Locate the cell with the specified text and output its (x, y) center coordinate. 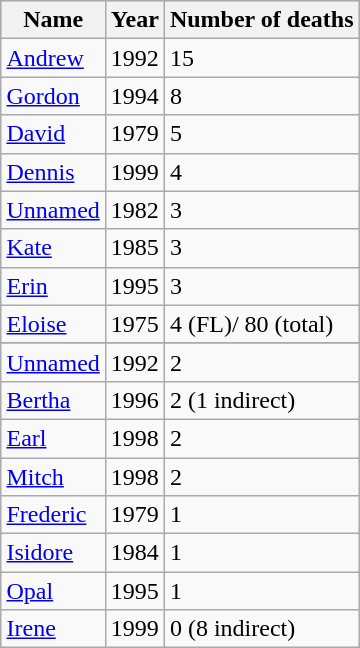
Name (53, 20)
Year (134, 20)
Frederic (53, 515)
David (53, 134)
1994 (134, 96)
Irene (53, 629)
15 (262, 58)
1985 (134, 248)
Dennis (53, 172)
Opal (53, 591)
2 (1 indirect) (262, 400)
0 (8 indirect) (262, 629)
5 (262, 134)
4 (FL)/ 80 (total) (262, 324)
Mitch (53, 477)
Kate (53, 248)
Earl (53, 438)
Bertha (53, 400)
Erin (53, 286)
1975 (134, 324)
Gordon (53, 96)
Andrew (53, 58)
1984 (134, 553)
1982 (134, 210)
1996 (134, 400)
4 (262, 172)
Eloise (53, 324)
8 (262, 96)
Isidore (53, 553)
Number of deaths (262, 20)
